Extract the (x, y) coordinate from the center of the cell holding the provided text.  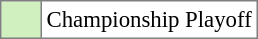
Championship Playoff (149, 20)
